Scan for the cell matching the given text and deliver its [x, y] coordinate at center. 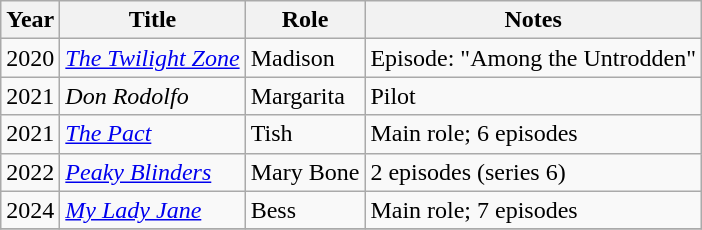
Madison [305, 58]
Main role; 7 episodes [534, 210]
Mary Bone [305, 172]
Tish [305, 134]
Year [30, 20]
Peaky Blinders [152, 172]
2 episodes (series 6) [534, 172]
2022 [30, 172]
2024 [30, 210]
Don Rodolfo [152, 96]
My Lady Jane [152, 210]
Title [152, 20]
Pilot [534, 96]
Role [305, 20]
Notes [534, 20]
Bess [305, 210]
Margarita [305, 96]
Episode: "Among the Untrodden" [534, 58]
The Pact [152, 134]
2020 [30, 58]
The Twilight Zone [152, 58]
Main role; 6 episodes [534, 134]
